Determine the (X, Y) coordinate at the center of the cell enclosing the given text.  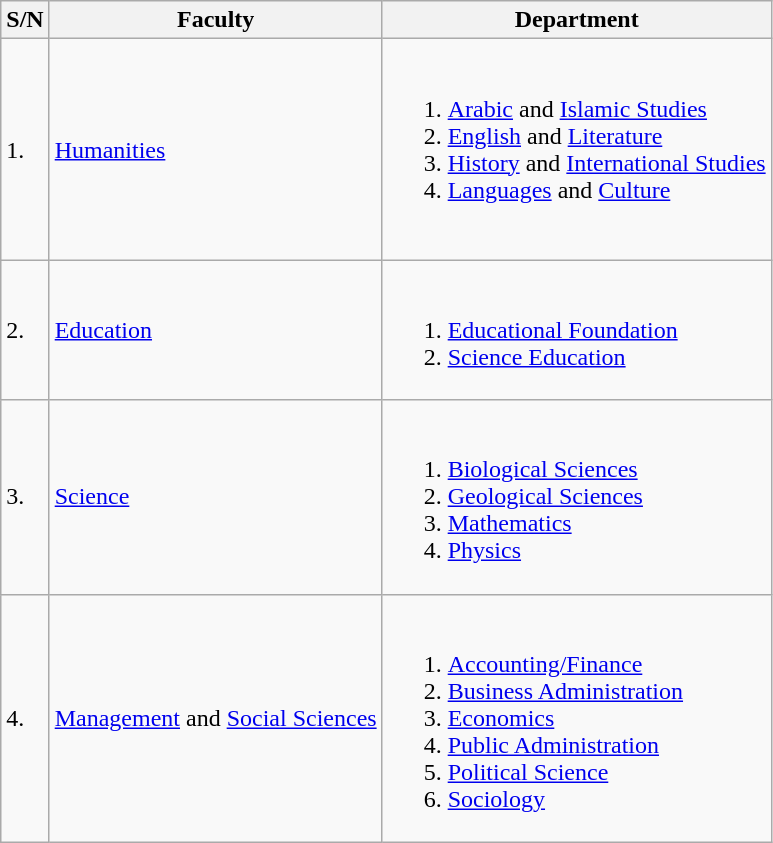
Biological SciencesGeological SciencesMathematicsPhysics (576, 497)
Department (576, 20)
Accounting/FinanceBusiness AdministrationEconomicsPublic AdministrationPolitical ScienceSociology (576, 718)
1. (25, 150)
Educational FoundationScience Education (576, 330)
4. (25, 718)
Science (216, 497)
Arabic and Islamic StudiesEnglish and LiteratureHistory and International StudiesLanguages and Culture (576, 150)
2. (25, 330)
S/N (25, 20)
Education (216, 330)
3. (25, 497)
Faculty (216, 20)
Humanities (216, 150)
Management and Social Sciences (216, 718)
